Locate the cell with the specified text and output its [x, y] center coordinate. 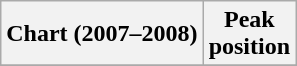
Peak position [249, 34]
Chart (2007–2008) [102, 34]
